Determine the [X, Y] coordinate at the center of the cell enclosing the given text.  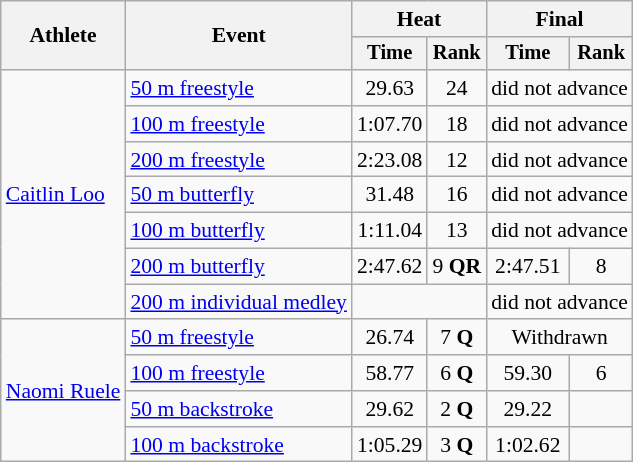
26.74 [390, 338]
2:23.08 [390, 160]
31.48 [390, 195]
8 [601, 267]
29.22 [528, 409]
13 [456, 231]
2:47.51 [528, 267]
200 m freestyle [238, 160]
7 Q [456, 338]
58.77 [390, 373]
50 m butterfly [238, 195]
200 m individual medley [238, 302]
12 [456, 160]
18 [456, 124]
59.30 [528, 373]
29.63 [390, 88]
2 Q [456, 409]
Heat [419, 19]
1:07.70 [390, 124]
16 [456, 195]
200 m butterfly [238, 267]
Caitlin Loo [64, 194]
Event [238, 36]
1:11.04 [390, 231]
24 [456, 88]
6 Q [456, 373]
Naomi Ruele [64, 391]
2:47.62 [390, 267]
Athlete [64, 36]
100 m butterfly [238, 231]
6 [601, 373]
29.62 [390, 409]
Withdrawn [560, 338]
Final [560, 19]
50 m backstroke [238, 409]
9 QR [456, 267]
